Search for the cell housing the specified text and yield its (x, y) center coordinate. 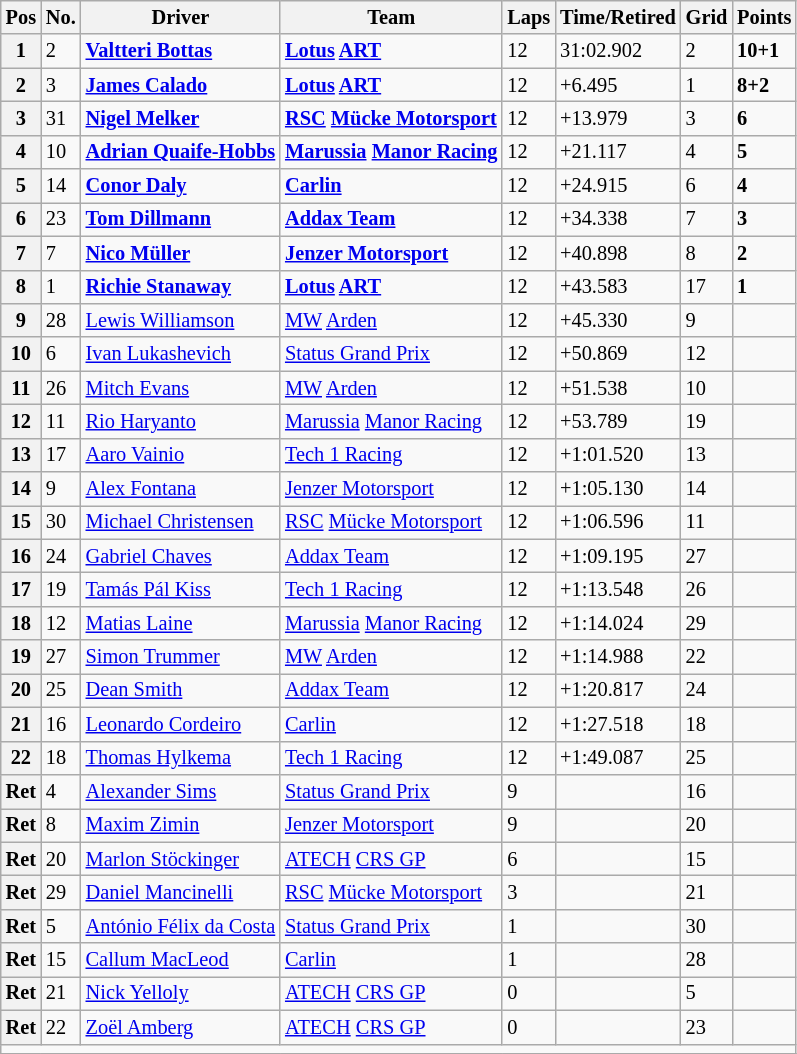
+13.979 (618, 118)
Mitch Evans (180, 388)
+21.117 (618, 152)
Grid (707, 17)
+45.330 (618, 320)
Leonardo Cordeiro (180, 724)
10+1 (764, 51)
Ivan Lukashevich (180, 354)
31:02.902 (618, 51)
+50.869 (618, 354)
Team (391, 17)
Nigel Melker (180, 118)
Conor Daly (180, 186)
Laps (528, 17)
+51.538 (618, 388)
+1:09.195 (618, 556)
+1:13.548 (618, 589)
Valtteri Bottas (180, 51)
Richie Stanaway (180, 287)
+1:05.130 (618, 489)
+43.583 (618, 287)
Dean Smith (180, 690)
+1:14.024 (618, 623)
Maxim Zimin (180, 825)
Nick Yelloly (180, 993)
Michael Christensen (180, 522)
Adrian Quaife-Hobbs (180, 152)
+6.495 (618, 85)
Pos (21, 17)
+34.338 (618, 219)
Rio Haryanto (180, 421)
Marlon Stöckinger (180, 859)
Aaro Vainio (180, 455)
+1:27.518 (618, 724)
Daniel Mancinelli (180, 892)
+24.915 (618, 186)
Alex Fontana (180, 489)
Matias Laine (180, 623)
António Félix da Costa (180, 926)
+1:20.817 (618, 690)
No. (61, 17)
Nico Müller (180, 253)
James Calado (180, 85)
Lewis Williamson (180, 320)
Thomas Hylkema (180, 758)
+1:14.988 (618, 657)
+1:49.087 (618, 758)
+1:06.596 (618, 522)
Time/Retired (618, 17)
Simon Trummer (180, 657)
+40.898 (618, 253)
Alexander Sims (180, 791)
Zoël Amberg (180, 1027)
31 (61, 118)
Gabriel Chaves (180, 556)
Tom Dillmann (180, 219)
Callum MacLeod (180, 960)
+53.789 (618, 421)
Driver (180, 17)
8+2 (764, 85)
Tamás Pál Kiss (180, 589)
+1:01.520 (618, 455)
Points (764, 17)
